Determine the [x, y] coordinate at the center of the cell enclosing the given text.  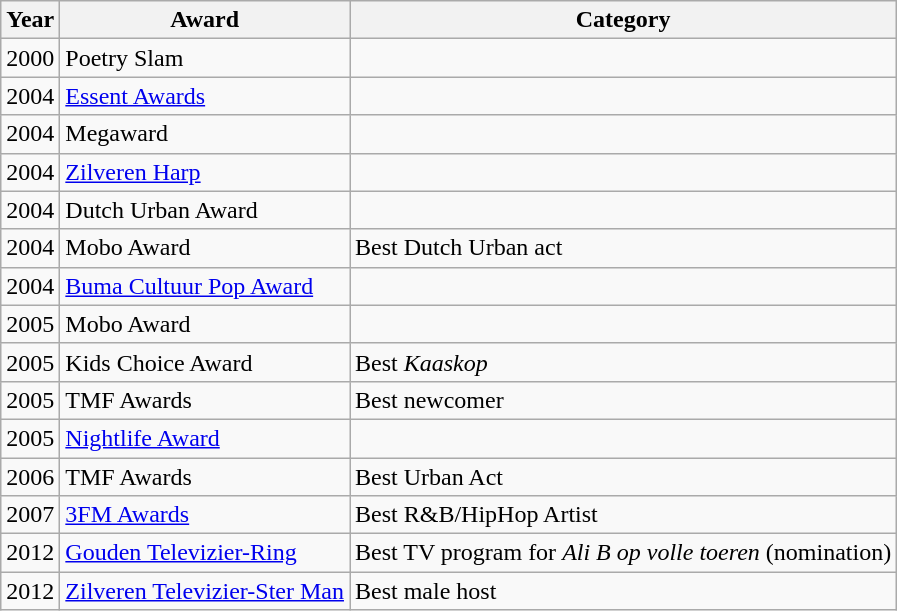
Gouden Televizier-Ring [205, 553]
Zilveren Harp [205, 172]
Best male host [624, 591]
Award [205, 20]
Kids Choice Award [205, 362]
2000 [30, 58]
Best Dutch Urban act [624, 248]
Year [30, 20]
Best R&B/HipHop Artist [624, 515]
2006 [30, 477]
Best TV program for Ali B op volle toeren (nomination) [624, 553]
Zilveren Televizier-Ster Man [205, 591]
Poetry Slam [205, 58]
Best Kaaskop [624, 362]
Dutch Urban Award [205, 210]
3FM Awards [205, 515]
Best Urban Act [624, 477]
Nightlife Award [205, 438]
Category [624, 20]
Megaward [205, 134]
Buma Cultuur Pop Award [205, 286]
2007 [30, 515]
Essent Awards [205, 96]
Best newcomer [624, 400]
